Scan for the cell matching the given text and deliver its [X, Y] coordinate at center. 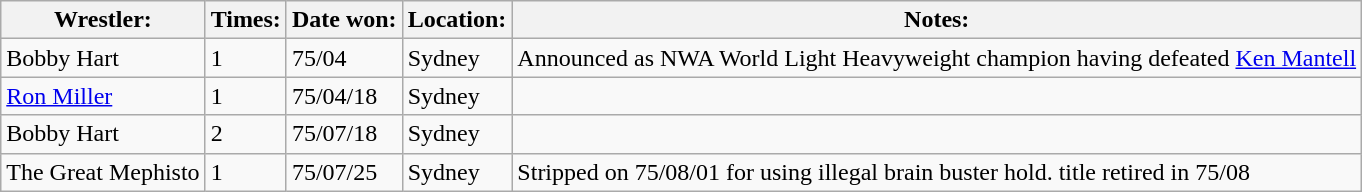
Announced as NWA World Light Heavyweight champion having defeated Ken Mantell [937, 58]
Location: [457, 20]
75/07/25 [344, 172]
75/04/18 [344, 96]
75/04 [344, 58]
Ron Miller [103, 96]
The Great Mephisto [103, 172]
Notes: [937, 20]
Times: [246, 20]
2 [246, 134]
Date won: [344, 20]
Stripped on 75/08/01 for using illegal brain buster hold. title retired in 75/08 [937, 172]
75/07/18 [344, 134]
Wrestler: [103, 20]
